Scan for the cell matching the given text and deliver its (x, y) coordinate at center. 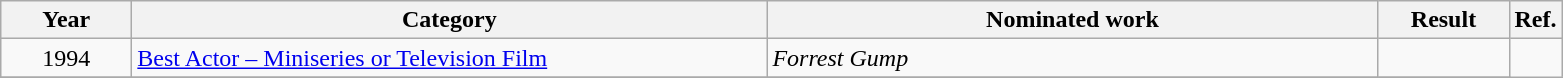
Year (66, 20)
Forrest Gump (1072, 58)
Result (1444, 20)
Nominated work (1072, 20)
Best Actor – Miniseries or Television Film (450, 58)
Ref. (1536, 20)
1994 (66, 58)
Category (450, 20)
